Determine the (x, y) coordinate at the center of the cell enclosing the given text.  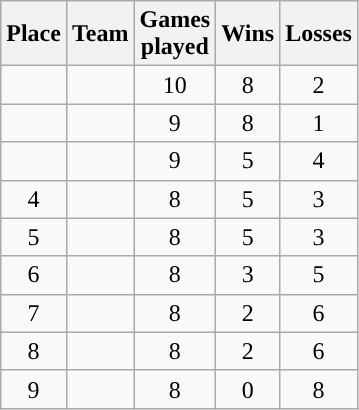
Losses (319, 34)
Wins (248, 34)
7 (34, 313)
10 (175, 85)
Place (34, 34)
1 (319, 123)
Team (100, 34)
0 (248, 389)
Gamesplayed (175, 34)
